Extract the (x, y) coordinate from the center of the cell holding the provided text.  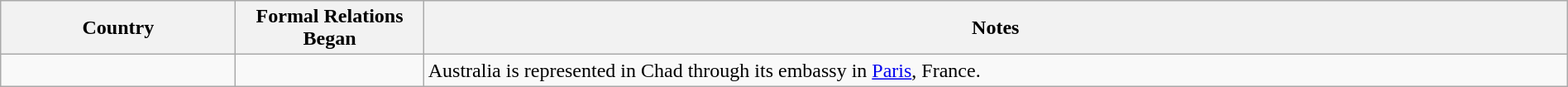
Notes (996, 28)
Formal Relations Began (329, 28)
Australia is represented in Chad through its embassy in Paris, France. (996, 70)
Country (118, 28)
